Provide the [x, y] coordinate of the cell's center where the given text is located.  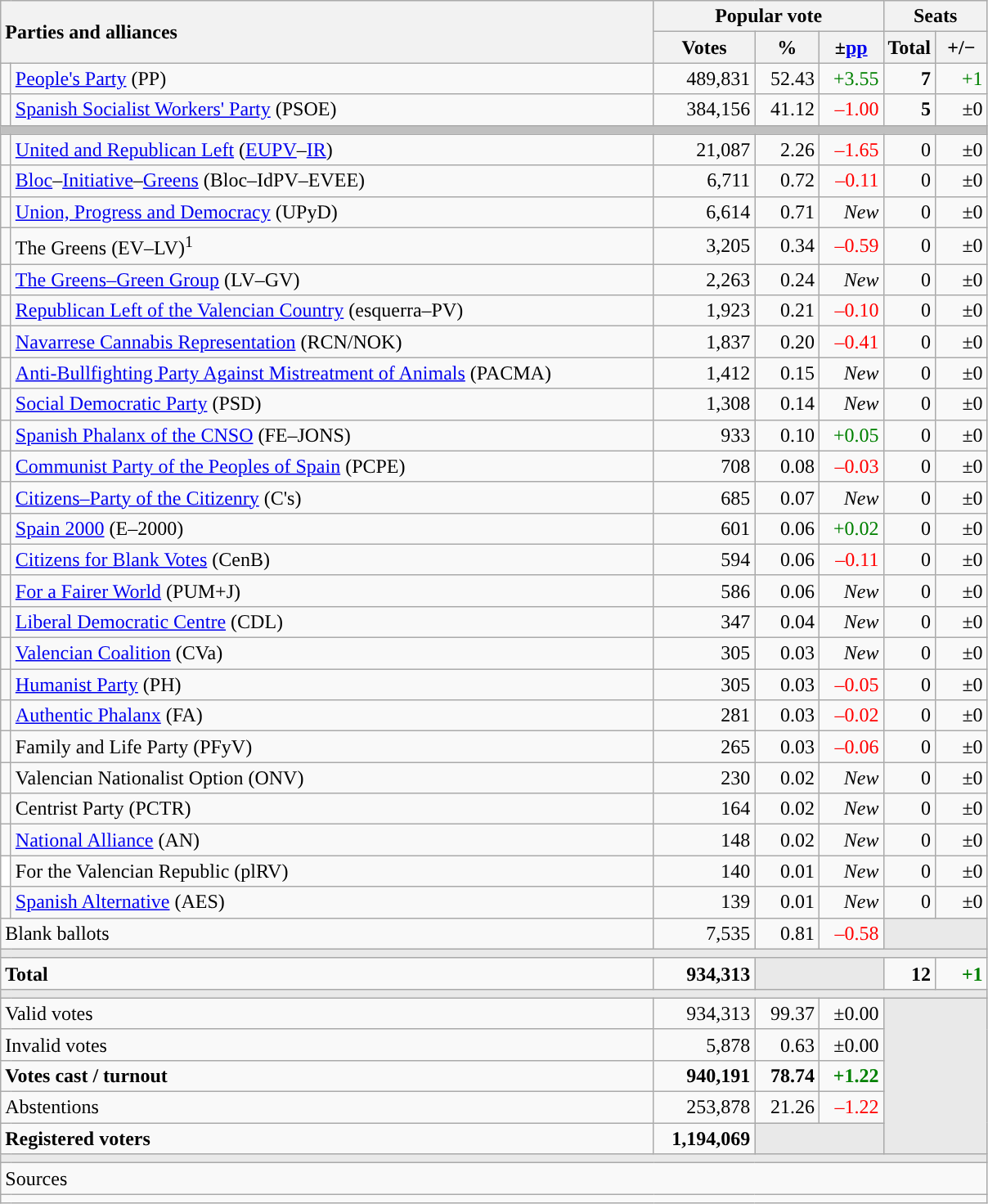
21.26 [787, 1107]
+0.02 [851, 528]
Spanish Phalanx of the CNSO (FE–JONS) [332, 435]
99.37 [787, 1013]
1,308 [704, 404]
Valid votes [327, 1013]
140 [704, 871]
265 [704, 747]
–0.05 [851, 685]
–0.02 [851, 716]
Parties and alliances [327, 32]
0.34 [787, 245]
21,087 [704, 150]
0.07 [787, 497]
The Greens–Green Group (LV–GV) [332, 280]
586 [704, 591]
Sources [494, 1179]
For the Valencian Republic (plRV) [332, 871]
The Greens (EV–LV)1 [332, 245]
Authentic Phalanx (FA) [332, 716]
Spanish Alternative (AES) [332, 902]
0.15 [787, 373]
–0.59 [851, 245]
Communist Party of the Peoples of Spain (PCPE) [332, 466]
489,831 [704, 79]
1,837 [704, 342]
6,711 [704, 181]
–1.65 [851, 150]
Votes cast / turnout [327, 1076]
0.63 [787, 1045]
–0.06 [851, 747]
–0.03 [851, 466]
–0.58 [851, 933]
Seats [936, 16]
0.72 [787, 181]
Spain 2000 (E–2000) [332, 528]
52.43 [787, 79]
933 [704, 435]
Humanist Party (PH) [332, 685]
0.20 [787, 342]
For a Fairer World (PUM+J) [332, 591]
601 [704, 528]
Anti-Bullfighting Party Against Mistreatment of Animals (PACMA) [332, 373]
+3.55 [851, 79]
0.21 [787, 311]
7 [909, 79]
National Alliance (AN) [332, 840]
Republican Left of the Valencian Country (esquerra–PV) [332, 311]
% [787, 47]
164 [704, 809]
0.10 [787, 435]
Citizens–Party of the Citizenry (C's) [332, 497]
0.24 [787, 280]
12 [909, 973]
Citizens for Blank Votes (CenB) [332, 559]
281 [704, 716]
Popular vote [769, 16]
2,263 [704, 280]
Valencian Nationalist Option (ONV) [332, 778]
–0.41 [851, 342]
Family and Life Party (PFyV) [332, 747]
Spanish Socialist Workers' Party (PSOE) [332, 110]
Blank ballots [327, 933]
±pp [851, 47]
+/− [962, 47]
5,878 [704, 1045]
–0.10 [851, 311]
Liberal Democratic Centre (CDL) [332, 622]
253,878 [704, 1107]
78.74 [787, 1076]
Union, Progress and Democracy (UPyD) [332, 212]
347 [704, 622]
5 [909, 110]
Social Democratic Party (PSD) [332, 404]
708 [704, 466]
384,156 [704, 110]
7,535 [704, 933]
+1.22 [851, 1076]
People's Party (PP) [332, 79]
Votes [704, 47]
6,614 [704, 212]
0.81 [787, 933]
Abstentions [327, 1107]
3,205 [704, 245]
940,191 [704, 1076]
–1.22 [851, 1107]
139 [704, 902]
United and Republican Left (EUPV–IR) [332, 150]
0.08 [787, 466]
1,194,069 [704, 1139]
594 [704, 559]
Bloc–Initiative–Greens (Bloc–IdPV–EVEE) [332, 181]
–1.00 [851, 110]
Navarrese Cannabis Representation (RCN/NOK) [332, 342]
230 [704, 778]
Valencian Coalition (CVa) [332, 654]
1,923 [704, 311]
Centrist Party (PCTR) [332, 809]
Invalid votes [327, 1045]
41.12 [787, 110]
1,412 [704, 373]
0.71 [787, 212]
148 [704, 840]
0.14 [787, 404]
2.26 [787, 150]
0.04 [787, 622]
Registered voters [327, 1139]
685 [704, 497]
+0.05 [851, 435]
